Identify which cell holds the provided text, then report its (x, y) central coordinate. 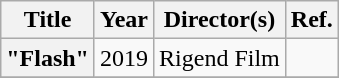
Rigend Film (220, 58)
Year (124, 20)
Title (48, 20)
Ref. (312, 20)
"Flash" (48, 58)
2019 (124, 58)
Director(s) (220, 20)
